Locate the cell with the specified text and output its [X, Y] center coordinate. 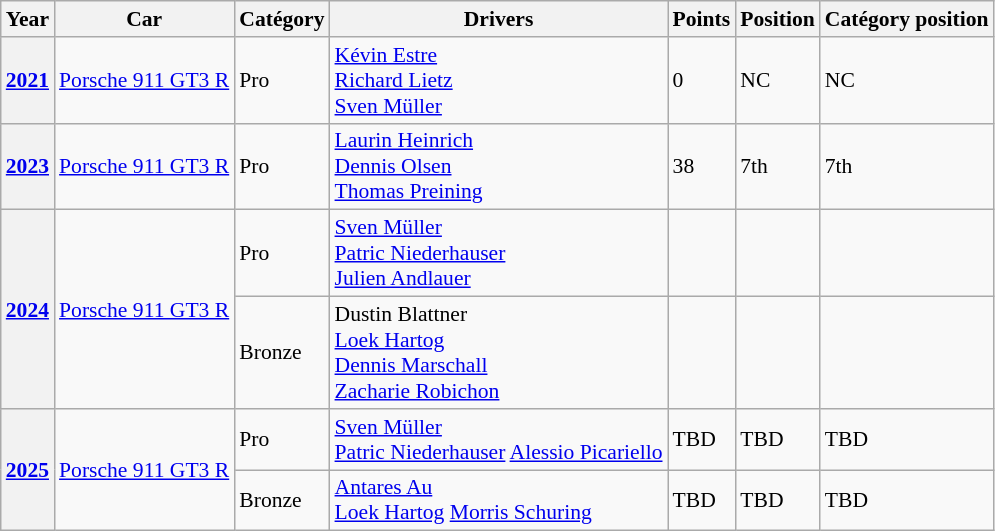
38 [702, 166]
2025 [28, 470]
2021 [28, 80]
Dustin Blattner Loek Hartog Dennis Marschall Zacharie Robichon [499, 353]
Year [28, 19]
Laurin Heinrich Dennis Olsen Thomas Preining [499, 166]
Catégory position [907, 19]
Points [702, 19]
2023 [28, 166]
0 [702, 80]
2024 [28, 310]
Antares Au Loek Hartog Morris Schuring [499, 500]
Sven Müller Patric Niederhauser Julien Andlauer [499, 254]
Catégory [282, 19]
Kévin Estre Richard Lietz Sven Müller [499, 80]
Sven Müller Patric Niederhauser Alessio Picariello [499, 440]
Drivers [499, 19]
Position [777, 19]
Car [144, 19]
